Scan for the cell matching the given text and deliver its [x, y] coordinate at center. 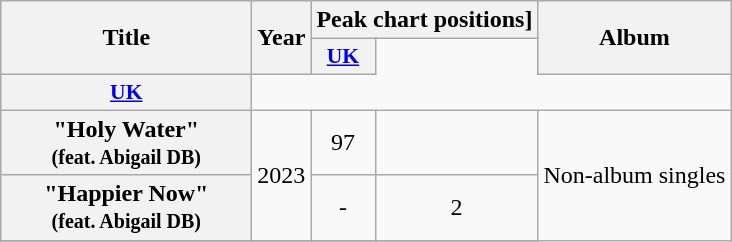
- [343, 208]
Peak chart positions] [424, 20]
Non-album singles [634, 175]
"Happier Now"(feat. Abigail DB) [126, 208]
97 [343, 142]
Title [126, 38]
Year [282, 38]
2 [456, 208]
Album [634, 38]
2023 [282, 175]
"Holy Water"(feat. Abigail DB) [126, 142]
